For the text-containing cell, return its midpoint in [x, y] coordinate format. 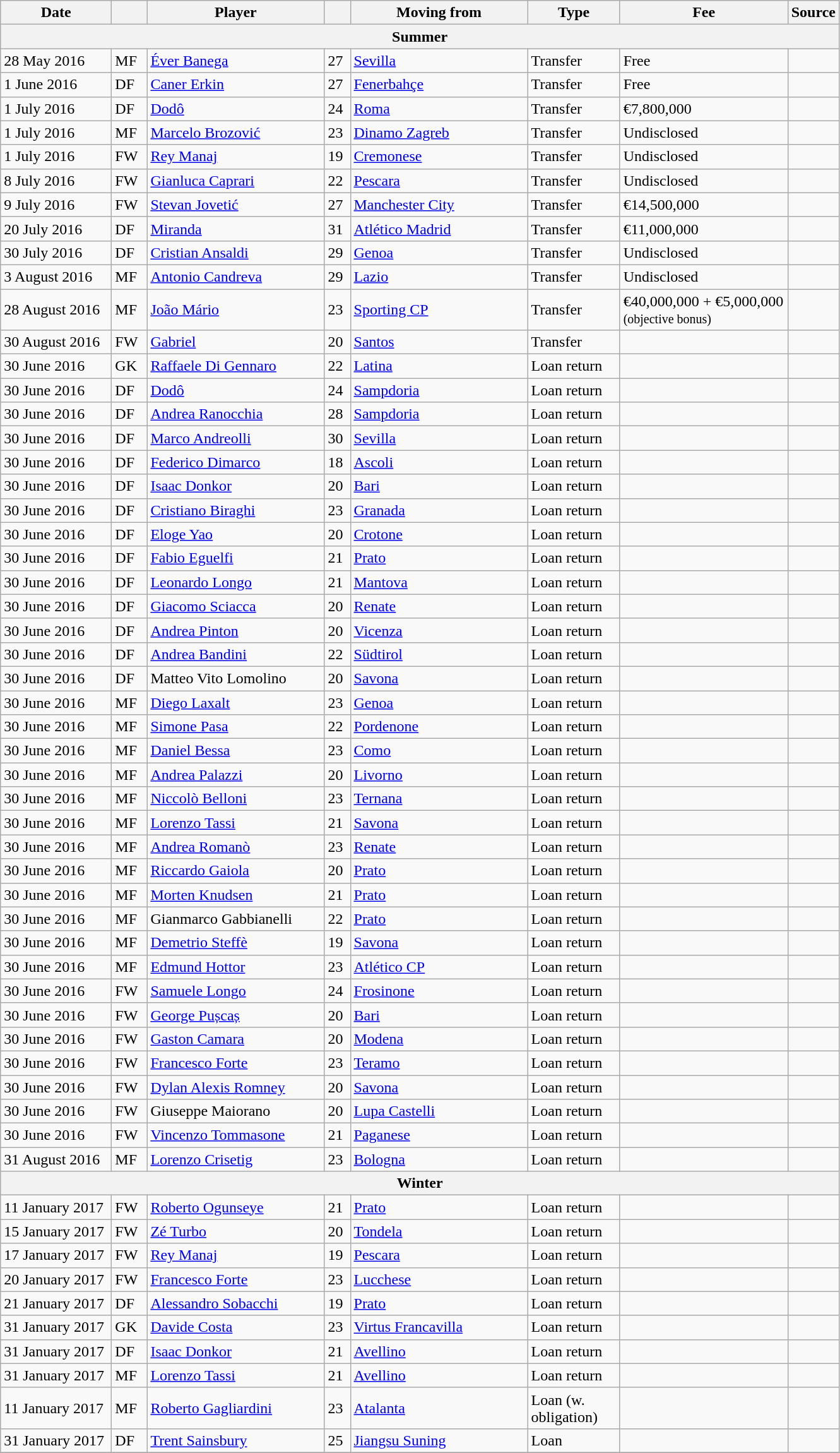
25 [337, 1440]
Type [574, 13]
Source [813, 13]
George Pușcaș [236, 1015]
Simone Pasa [236, 727]
20 January 2017 [56, 1279]
Matteo Vito Lomolino [236, 678]
Andrea Bandini [236, 654]
Éver Banega [236, 61]
Caner Erkin [236, 85]
Südtirol [439, 654]
Roberto Gagliardini [236, 1408]
Lucchese [439, 1279]
Demetrio Steffè [236, 943]
Dylan Alexis Romney [236, 1087]
31 August 2016 [56, 1159]
Ternana [439, 799]
Paganese [439, 1135]
Sporting CP [439, 309]
Granada [439, 510]
Date [56, 13]
Teramo [439, 1063]
30 August 2016 [56, 342]
Gabriel [236, 342]
30 July 2016 [56, 253]
Marco Andreolli [236, 438]
Diego Laxalt [236, 703]
Samuele Longo [236, 991]
Atlético Madrid [439, 229]
20 July 2016 [56, 229]
Roberto Ogunseye [236, 1207]
Livorno [439, 775]
Como [439, 751]
Dinamo Zagreb [439, 133]
28 [337, 414]
8 July 2016 [56, 181]
Fenerbahçe [439, 85]
Davide Costa [236, 1327]
Fabio Eguelfi [236, 558]
Marcelo Brozović [236, 133]
Pordenone [439, 727]
30 [337, 438]
Miranda [236, 229]
Loan (w. obligation) [574, 1408]
Alessandro Sobacchi [236, 1303]
18 [337, 462]
Latina [439, 366]
Gaston Camara [236, 1039]
Lorenzo Crisetig [236, 1159]
Andrea Romanò [236, 847]
Summer [420, 37]
Manchester City [439, 205]
Edmund Hottor [236, 967]
Antonio Candreva [236, 277]
Trent Sainsbury [236, 1440]
Eloge Yao [236, 534]
31 [337, 229]
Moving from [439, 13]
Virtus Francavilla [439, 1327]
€14,500,000 [704, 205]
Lupa Castelli [439, 1111]
Roma [439, 109]
Gianluca Caprari [236, 181]
Federico Dimarco [236, 462]
21 January 2017 [56, 1303]
Cristiano Biraghi [236, 510]
Giuseppe Maiorano [236, 1111]
Raffaele Di Gennaro [236, 366]
Giacomo Sciacca [236, 606]
Bologna [439, 1159]
Frosinone [439, 991]
João Mário [236, 309]
Daniel Bessa [236, 751]
15 January 2017 [56, 1231]
Fee [704, 13]
Player [236, 13]
Zé Turbo [236, 1231]
Andrea Pinton [236, 630]
€7,800,000 [704, 109]
Vincenzo Tommasone [236, 1135]
Jiangsu Suning [439, 1440]
Loan [574, 1440]
Riccardo Gaiola [236, 871]
Modena [439, 1039]
Cristian Ansaldi [236, 253]
Leonardo Longo [236, 582]
3 August 2016 [56, 277]
1 June 2016 [56, 85]
Niccolò Belloni [236, 799]
Morten Knudsen [236, 895]
Ascoli [439, 462]
17 January 2017 [56, 1255]
Mantova [439, 582]
Cremonese [439, 157]
Gianmarco Gabbianelli [236, 919]
Atlético CP [439, 967]
Atalanta [439, 1408]
Andrea Palazzi [236, 775]
28 May 2016 [56, 61]
Stevan Jovetić [236, 205]
€40,000,000 + €5,000,000 (objective bonus) [704, 309]
Andrea Ranocchia [236, 414]
Crotone [439, 534]
€11,000,000 [704, 229]
9 July 2016 [56, 205]
Santos [439, 342]
28 August 2016 [56, 309]
Winter [420, 1183]
Tondela [439, 1231]
Lazio [439, 277]
Vicenza [439, 630]
